Provide the [X, Y] coordinate of the cell's center where the given text is located.  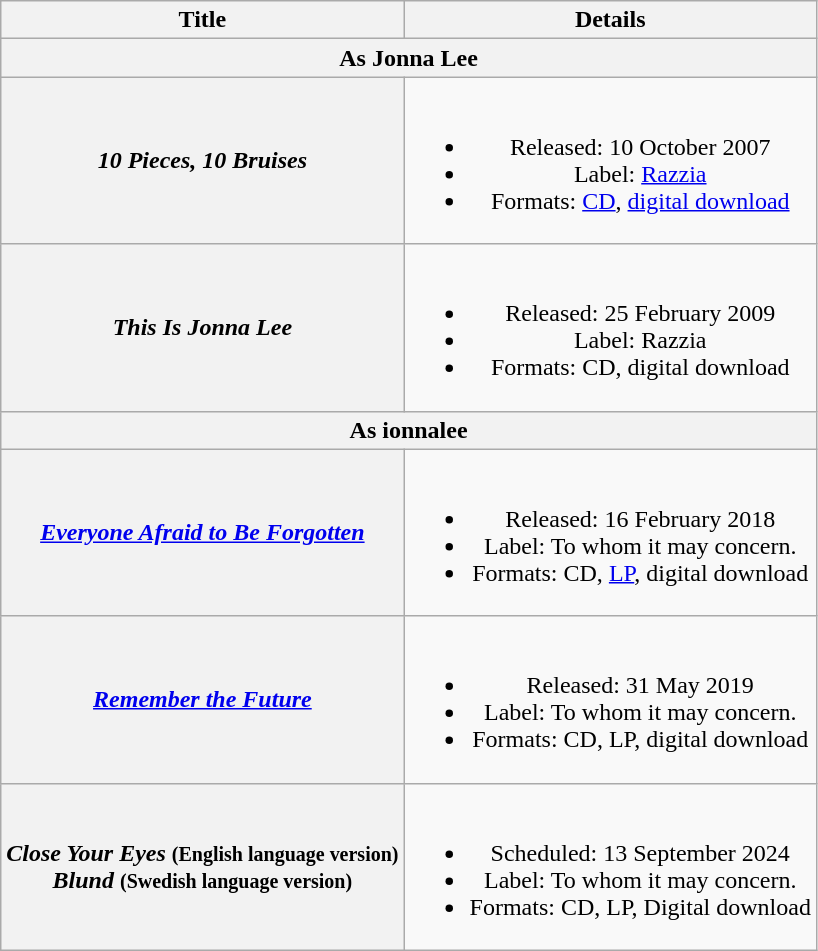
As ionnalee [409, 430]
Remember the Future [202, 700]
Released: 16 February 2018Label: To whom it may concern.Formats: CD, LP, digital download [610, 532]
Everyone Afraid to Be Forgotten [202, 532]
This Is Jonna Lee [202, 328]
Details [610, 20]
Scheduled: 13 September 2024Label: To whom it may concern.Formats: CD, LP, Digital download [610, 866]
Title [202, 20]
As Jonna Lee [409, 58]
Close Your Eyes (English language version)Blund (Swedish language version) [202, 866]
10 Pieces, 10 Bruises [202, 160]
Released: 25 February 2009Label: RazziaFormats: CD, digital download [610, 328]
Released: 10 October 2007Label: RazziaFormats: CD, digital download [610, 160]
Released: 31 May 2019Label: To whom it may concern.Formats: CD, LP, digital download [610, 700]
